Find where the given text appears and provide that cell's center as [x, y] coordinate. 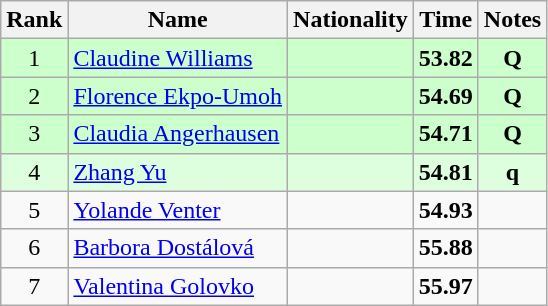
Florence Ekpo-Umoh [178, 96]
54.93 [446, 210]
q [512, 172]
Claudine Williams [178, 58]
Zhang Yu [178, 172]
Barbora Dostálová [178, 248]
Nationality [351, 20]
54.81 [446, 172]
Rank [34, 20]
55.88 [446, 248]
54.71 [446, 134]
Claudia Angerhausen [178, 134]
53.82 [446, 58]
5 [34, 210]
Valentina Golovko [178, 286]
Notes [512, 20]
2 [34, 96]
6 [34, 248]
Name [178, 20]
Yolande Venter [178, 210]
Time [446, 20]
7 [34, 286]
1 [34, 58]
54.69 [446, 96]
4 [34, 172]
3 [34, 134]
55.97 [446, 286]
